For the text-containing cell, return its midpoint in [X, Y] coordinate format. 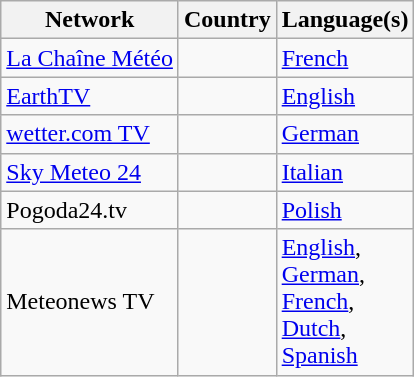
German [345, 134]
French [345, 58]
Network [90, 20]
La Chaîne Météo [90, 58]
Language(s) [345, 20]
Italian [345, 172]
Sky Meteo 24 [90, 172]
Meteonews TV [90, 302]
EarthTV [90, 96]
English [345, 96]
Country [227, 20]
Polish [345, 210]
Pogoda24.tv [90, 210]
wetter.com TV [90, 134]
English, German, French, Dutch, Spanish [345, 302]
